Detect which cell encompasses the target text, then output its [x, y] center coordinate. 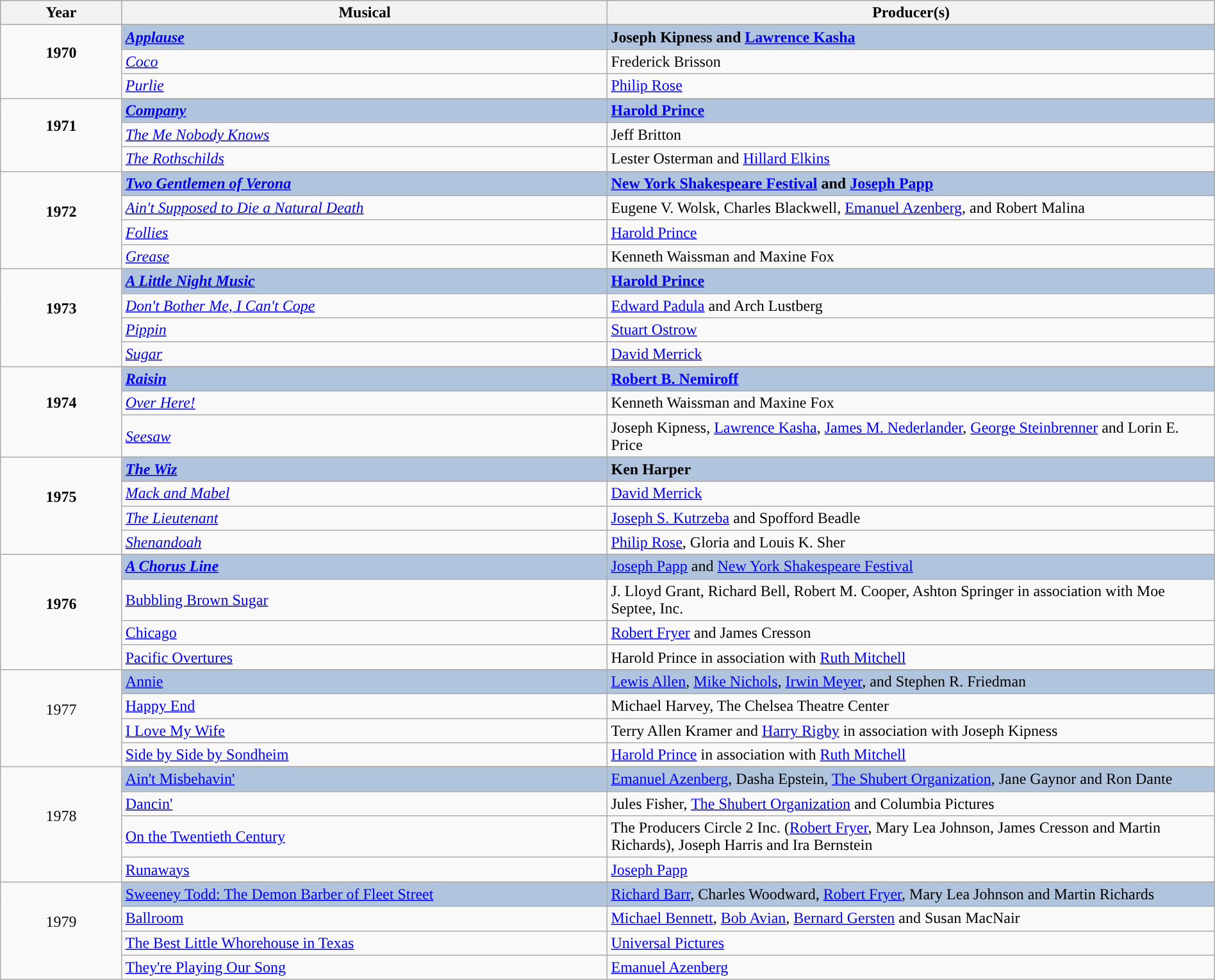
1970 [62, 62]
Seesaw [365, 436]
1972 [62, 220]
1979 [62, 931]
The Wiz [365, 469]
Producer(s) [911, 13]
The Best Little Whorehouse in Texas [365, 943]
Terry Allen Kramer and Harry Rigby in association with Joseph Kipness [911, 730]
Edward Padula and Arch Lustberg [911, 306]
Stuart Ostrow [911, 330]
Pippin [365, 330]
Grease [365, 256]
The Me Nobody Knows [365, 135]
Company [365, 110]
Ken Harper [911, 469]
Joseph S. Kutrzeba and Spofford Beadle [911, 518]
Lewis Allen, Mike Nichols, Irwin Meyer, and Stephen R. Friedman [911, 681]
Don't Bother Me, I Can't Cope [365, 306]
I Love My Wife [365, 730]
Michael Harvey, The Chelsea Theatre Center [911, 706]
Over Here! [365, 403]
Philip Rose, Gloria and Louis K. Sher [911, 542]
New York Shakespeare Festival and Joseph Papp [911, 183]
1978 [62, 824]
Sweeney Todd: The Demon Barber of Fleet Street [365, 894]
Jeff Britton [911, 135]
Musical [365, 13]
Eugene V. Wolsk, Charles Blackwell, Emanuel Azenberg, and Robert Malina [911, 208]
A Chorus Line [365, 567]
1974 [62, 411]
Emanuel Azenberg [911, 967]
Robert Fryer and James Cresson [911, 633]
1976 [62, 611]
Joseph Papp [911, 870]
Joseph Kipness and Lawrence Kasha [911, 37]
J. Lloyd Grant, Richard Bell, Robert M. Cooper, Ashton Springer in association with Moe Septee, Inc. [911, 600]
Michael Bennett, Bob Avian, Bernard Gersten and Susan MacNair [911, 918]
Dancin' [365, 804]
Jules Fisher, The Shubert Organization and Columbia Pictures [911, 804]
Raisin [365, 379]
They're Playing Our Song [365, 967]
The Rothschilds [365, 159]
1971 [62, 135]
Coco [365, 62]
Applause [365, 37]
The Producers Circle 2 Inc. (Robert Fryer, Mary Lea Johnson, James Cresson and Martin Richards), Joseph Harris and Ira Bernstein [911, 837]
Ain't Misbehavin' [365, 779]
1973 [62, 317]
Lester Osterman and Hillard Elkins [911, 159]
Two Gentlemen of Verona [365, 183]
Ain't Supposed to Die a Natural Death [365, 208]
Follies [365, 232]
A Little Night Music [365, 281]
Side by Side by Sondheim [365, 755]
Richard Barr, Charles Woodward, Robert Fryer, Mary Lea Johnson and Martin Richards [911, 894]
The Lieutenant [365, 518]
Pacific Overtures [365, 657]
Sugar [365, 354]
Joseph Papp and New York Shakespeare Festival [911, 567]
1975 [62, 506]
Shenandoah [365, 542]
Bubbling Brown Sugar [365, 600]
Universal Pictures [911, 943]
Annie [365, 681]
Mack and Mabel [365, 494]
Robert B. Nemiroff [911, 379]
Emanuel Azenberg, Dasha Epstein, The Shubert Organization, Jane Gaynor and Ron Dante [911, 779]
1977 [62, 718]
Frederick Brisson [911, 62]
Ballroom [365, 918]
Philip Rose [911, 86]
On the Twentieth Century [365, 837]
Chicago [365, 633]
Runaways [365, 870]
Year [62, 13]
Happy End [365, 706]
Purlie [365, 86]
Joseph Kipness, Lawrence Kasha, James M. Nederlander, George Steinbrenner and Lorin E. Price [911, 436]
